Locate the cell with the specified text and output its (x, y) center coordinate. 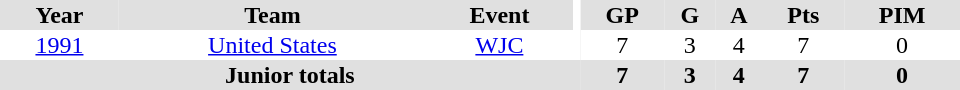
G (690, 15)
1991 (60, 45)
Team (272, 15)
United States (272, 45)
Junior totals (290, 75)
PIM (902, 15)
Pts (804, 15)
Year (60, 15)
WJC (500, 45)
Event (500, 15)
GP (622, 15)
A (738, 15)
